Determine the (X, Y) coordinate at the center of the cell enclosing the given text.  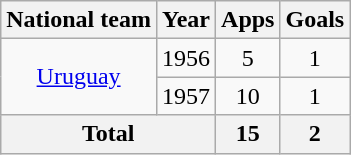
15 (248, 134)
1957 (186, 96)
Goals (315, 20)
Apps (248, 20)
National team (79, 20)
Uruguay (79, 77)
Year (186, 20)
1956 (186, 58)
10 (248, 96)
5 (248, 58)
2 (315, 134)
Total (108, 134)
